Determine the (X, Y) coordinate at the center of the cell enclosing the given text.  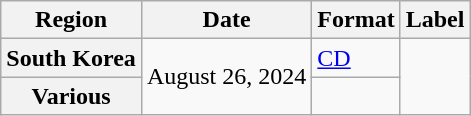
August 26, 2024 (226, 77)
CD (356, 58)
Format (356, 20)
Label (435, 20)
Region (72, 20)
Various (72, 96)
Date (226, 20)
South Korea (72, 58)
